Search for the cell housing the specified text and yield its [X, Y] center coordinate. 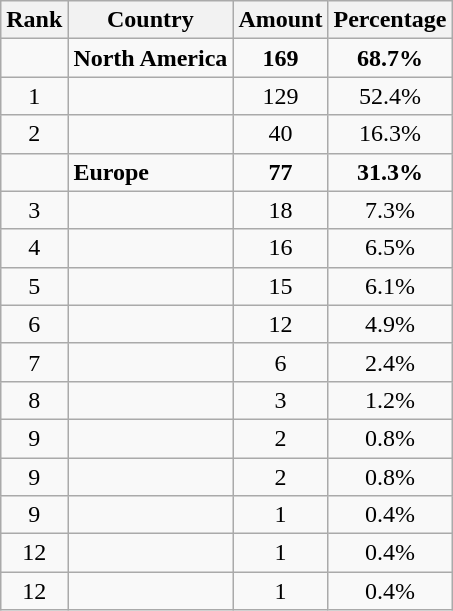
169 [280, 58]
4 [34, 248]
68.7% [390, 58]
7 [34, 362]
2.4% [390, 362]
16 [280, 248]
Amount [280, 20]
16.3% [390, 134]
4.9% [390, 324]
North America [150, 58]
Europe [150, 172]
5 [34, 286]
1.2% [390, 400]
8 [34, 400]
7.3% [390, 210]
6.5% [390, 248]
40 [280, 134]
Rank [34, 20]
18 [280, 210]
129 [280, 96]
Country [150, 20]
15 [280, 286]
77 [280, 172]
52.4% [390, 96]
6.1% [390, 286]
Percentage [390, 20]
31.3% [390, 172]
